Find where the given text appears and provide that cell's center as [X, Y] coordinate. 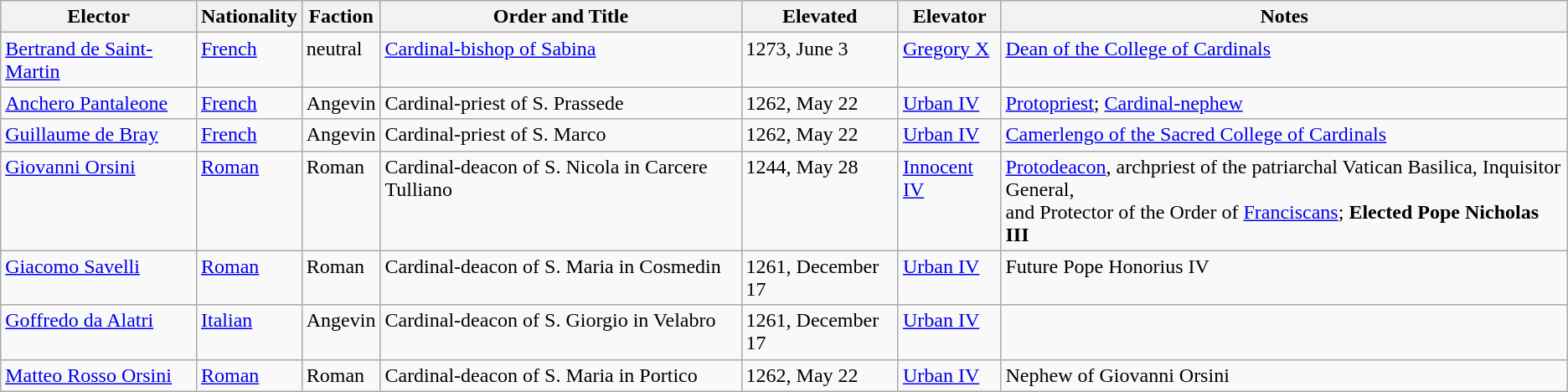
Future Pope Honorius IV [1284, 278]
Order and Title [561, 17]
Dean of the College of Cardinals [1284, 60]
Protopriest; Cardinal-nephew [1284, 103]
Matteo Rosso Orsini [99, 375]
Cardinal-priest of S. Prassede [561, 103]
Italian [249, 332]
Elector [99, 17]
Guillaume de Bray [99, 135]
Cardinal-deacon of S. Nicola in Carcere Tulliano [561, 201]
Cardinal-deacon of S. Maria in Cosmedin [561, 278]
Goffredo da Alatri [99, 332]
Elevated [819, 17]
Nationality [249, 17]
Cardinal-bishop of Sabina [561, 60]
Bertrand de Saint-Martin [99, 60]
Giacomo Savelli [99, 278]
Cardinal-deacon of S. Maria in Portico [561, 375]
Anchero Pantaleone [99, 103]
Elevator [950, 17]
Nephew of Giovanni Orsini [1284, 375]
Cardinal-priest of S. Marco [561, 135]
Innocent IV [950, 201]
neutral [341, 60]
Faction [341, 17]
Gregory X [950, 60]
Notes [1284, 17]
Cardinal-deacon of S. Giorgio in Velabro [561, 332]
1273, June 3 [819, 60]
Camerlengo of the Sacred College of Cardinals [1284, 135]
1244, May 28 [819, 201]
Giovanni Orsini [99, 201]
Protodeacon, archpriest of the patriarchal Vatican Basilica, Inquisitor General, and Protector of the Order of Franciscans; Elected Pope Nicholas III [1284, 201]
